Search for the cell housing the specified text and yield its [x, y] center coordinate. 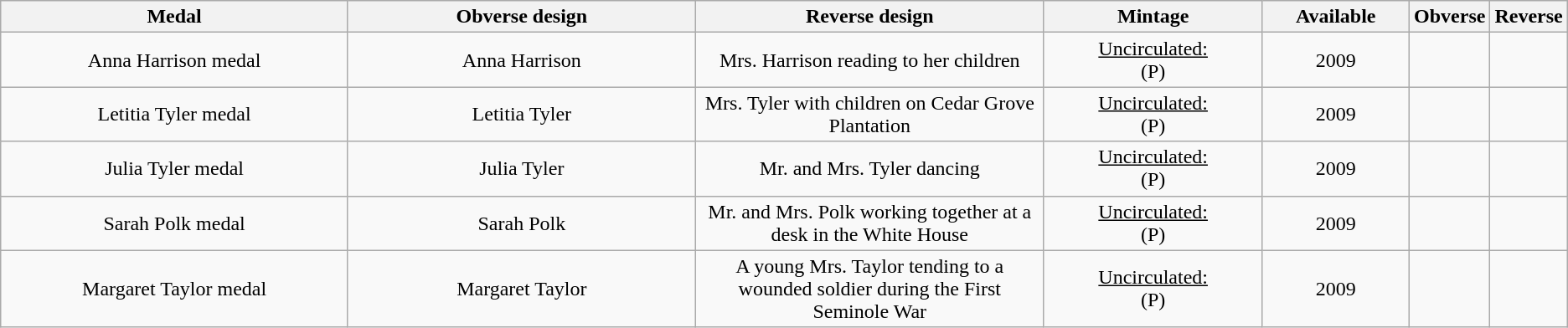
Margaret Taylor [521, 289]
Anna Harrison [521, 60]
Margaret Taylor medal [174, 289]
Mrs. Harrison reading to her children [869, 60]
Sarah Polk medal [174, 223]
Sarah Polk [521, 223]
Anna Harrison medal [174, 60]
Mr. and Mrs. Polk working together at a desk in the White House [869, 223]
Medal [174, 17]
Letitia Tyler [521, 114]
Mrs. Tyler with children on Cedar Grove Plantation [869, 114]
A young Mrs. Taylor tending to a wounded soldier during the First Seminole War [869, 289]
Reverse design [869, 17]
Julia Tyler [521, 169]
Mintage [1153, 17]
Julia Tyler medal [174, 169]
Mr. and Mrs. Tyler dancing [869, 169]
Available [1336, 17]
Obverse design [521, 17]
Obverse [1450, 17]
Reverse [1529, 17]
Letitia Tyler medal [174, 114]
